Search for the cell housing the specified text and yield its (X, Y) center coordinate. 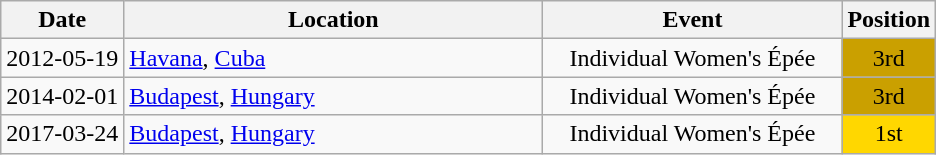
Date (62, 20)
2017-03-24 (62, 134)
Havana, Cuba (334, 58)
Location (334, 20)
Event (692, 20)
2014-02-01 (62, 96)
2012-05-19 (62, 58)
1st (889, 134)
Position (889, 20)
